Return the (x, y) coordinate for the center point of the cell that contains the specified text.  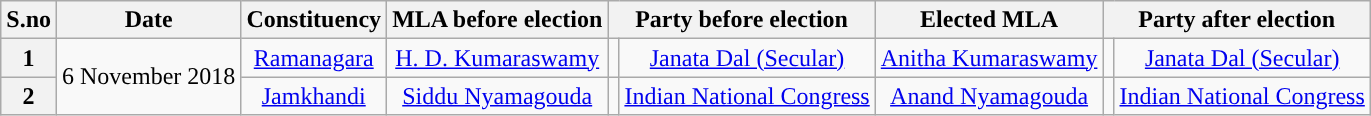
S.no (29, 20)
Ramanagara (314, 58)
Jamkhandi (314, 96)
Anitha Kumaraswamy (989, 58)
H. D. Kumaraswamy (498, 58)
Elected MLA (989, 20)
Party after election (1236, 20)
Siddu Nyamagouda (498, 96)
6 November 2018 (149, 77)
2 (29, 96)
MLA before election (498, 20)
Date (149, 20)
Anand Nyamagouda (989, 96)
Party before election (742, 20)
1 (29, 58)
Constituency (314, 20)
